Scan for the cell matching the given text and deliver its [x, y] coordinate at center. 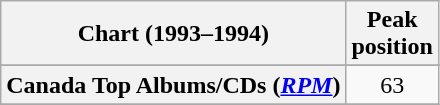
Canada Top Albums/CDs (RPM) [174, 85]
Peakposition [392, 34]
Chart (1993–1994) [174, 34]
63 [392, 85]
